Provide the (X, Y) coordinate of the cell's center where the given text is located.  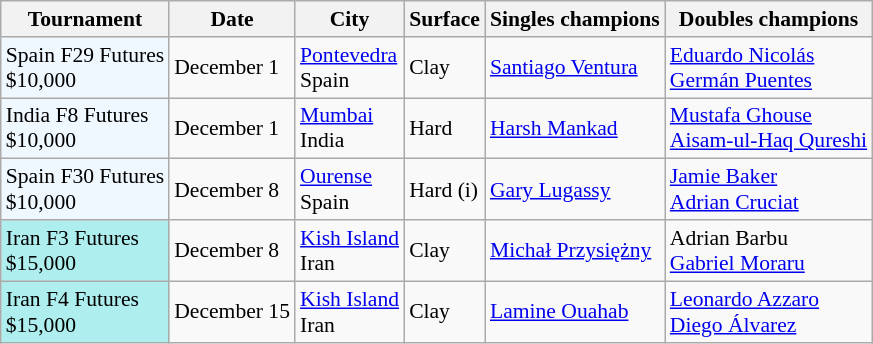
Lamine Ouahab (575, 312)
Surface (444, 19)
Tournament (85, 19)
Harsh Mankad (575, 128)
Date (232, 19)
Gary Lugassy (575, 190)
Iran F4 Futures$15,000 (85, 312)
Singles champions (575, 19)
Spain F30 Futures$10,000 (85, 190)
Jamie Baker Adrian Cruciat (768, 190)
MumbaiIndia (350, 128)
Hard (i) (444, 190)
PontevedraSpain (350, 68)
Eduardo Nicolás Germán Puentes (768, 68)
Michał Przysiężny (575, 250)
Hard (444, 128)
City (350, 19)
Spain F29 Futures$10,000 (85, 68)
Iran F3 Futures$15,000 (85, 250)
Adrian Barbu Gabriel Moraru (768, 250)
OurenseSpain (350, 190)
India F8 Futures$10,000 (85, 128)
Mustafa Ghouse Aisam-ul-Haq Qureshi (768, 128)
Santiago Ventura (575, 68)
Leonardo Azzaro Diego Álvarez (768, 312)
December 15 (232, 312)
Doubles champions (768, 19)
